Search for the cell housing the specified text and yield its (X, Y) center coordinate. 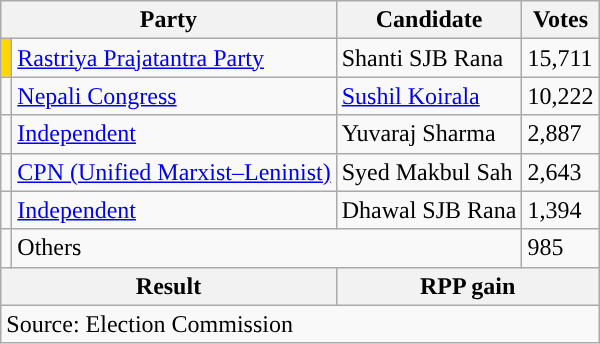
15,711 (560, 58)
Candidate (429, 20)
Nepali Congress (174, 96)
RPP gain (468, 286)
1,394 (560, 210)
Sushil Koirala (429, 96)
10,222 (560, 96)
985 (560, 248)
Yuvaraj Sharma (429, 134)
Result (168, 286)
2,887 (560, 134)
2,643 (560, 172)
Rastriya Prajatantra Party (174, 58)
Others (267, 248)
CPN (Unified Marxist–Leninist) (174, 172)
Dhawal SJB Rana (429, 210)
Source: Election Commission (300, 324)
Votes (560, 20)
Shanti SJB Rana (429, 58)
Party (168, 20)
Syed Makbul Sah (429, 172)
